Output the (X, Y) coordinate of the center of the cell containing the given text.  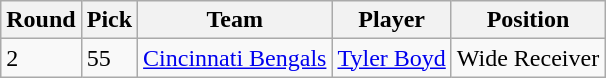
Tyler Boyd (392, 58)
Round (41, 20)
2 (41, 58)
55 (109, 58)
Position (528, 20)
Team (235, 20)
Wide Receiver (528, 58)
Player (392, 20)
Pick (109, 20)
Cincinnati Bengals (235, 58)
